Locate the cell with the specified text and output its [X, Y] center coordinate. 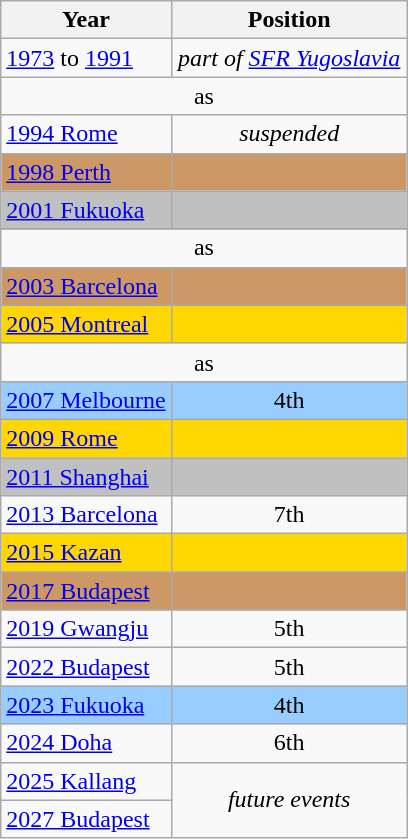
Year [86, 20]
1994 Rome [86, 134]
2019 Gwangju [86, 629]
1998 Perth [86, 172]
2011 Shanghai [86, 477]
suspended [289, 134]
1973 to 1991 [86, 58]
2003 Barcelona [86, 286]
2027 Budapest [86, 819]
2005 Montreal [86, 324]
2025 Kallang [86, 781]
2015 Kazan [86, 553]
part of SFR Yugoslavia [289, 58]
future events [289, 800]
2009 Rome [86, 438]
7th [289, 515]
2017 Budapest [86, 591]
6th [289, 743]
2023 Fukuoka [86, 705]
2013 Barcelona [86, 515]
2001 Fukuoka [86, 210]
2022 Budapest [86, 667]
Position [289, 20]
2007 Melbourne [86, 400]
2024 Doha [86, 743]
